Provide the [X, Y] coordinate of the cell's center where the given text is located.  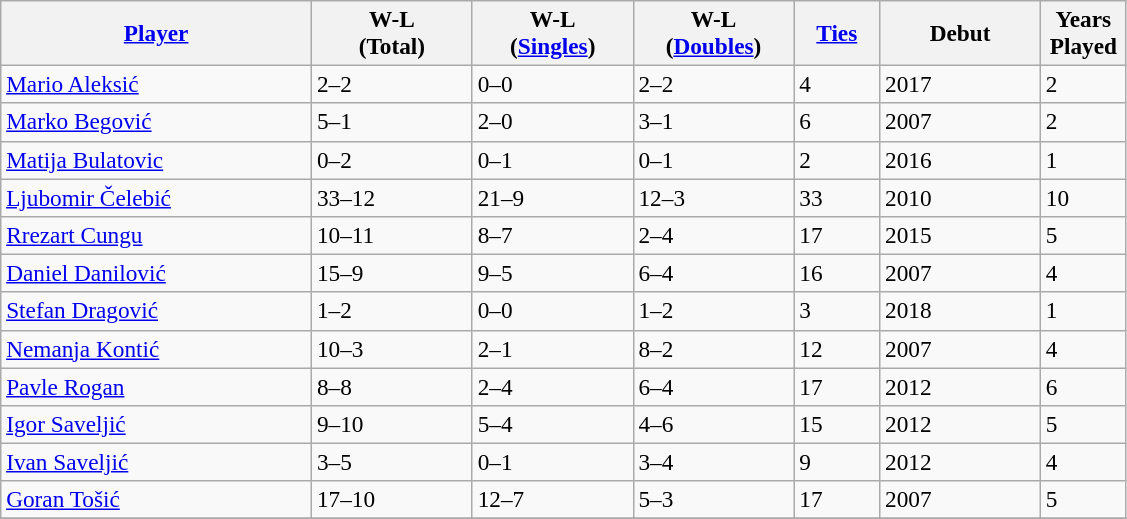
2017 [960, 84]
5–1 [392, 122]
17–10 [392, 500]
Ties [837, 32]
10 [1083, 197]
2010 [960, 197]
Ljubomir Čelebić [156, 197]
Igor Saveljić [156, 424]
Years Played [1083, 32]
3 [837, 311]
33–12 [392, 197]
3–5 [392, 462]
16 [837, 273]
15 [837, 424]
5–4 [552, 424]
W-L(Total) [392, 32]
Daniel Danilović [156, 273]
10–3 [392, 349]
Ivan Saveljić [156, 462]
9–5 [552, 273]
15–9 [392, 273]
Stefan Dragović [156, 311]
Mario Aleksić [156, 84]
2015 [960, 235]
8–2 [714, 349]
0–2 [392, 160]
4–6 [714, 424]
2–1 [552, 349]
3–4 [714, 462]
Player [156, 32]
3–1 [714, 122]
2018 [960, 311]
12–3 [714, 197]
33 [837, 197]
9–10 [392, 424]
Matija Bulatovic [156, 160]
21–9 [552, 197]
5–3 [714, 500]
8–8 [392, 386]
12 [837, 349]
2016 [960, 160]
W-L(Singles) [552, 32]
8–7 [552, 235]
Rrezart Cungu [156, 235]
Pavle Rogan [156, 386]
W-L(Doubles) [714, 32]
Marko Begović [156, 122]
10–11 [392, 235]
Goran Tošić [156, 500]
12–7 [552, 500]
Nemanja Kontić [156, 349]
2–0 [552, 122]
9 [837, 462]
Debut [960, 32]
